Detect which cell encompasses the target text, then output its [X, Y] center coordinate. 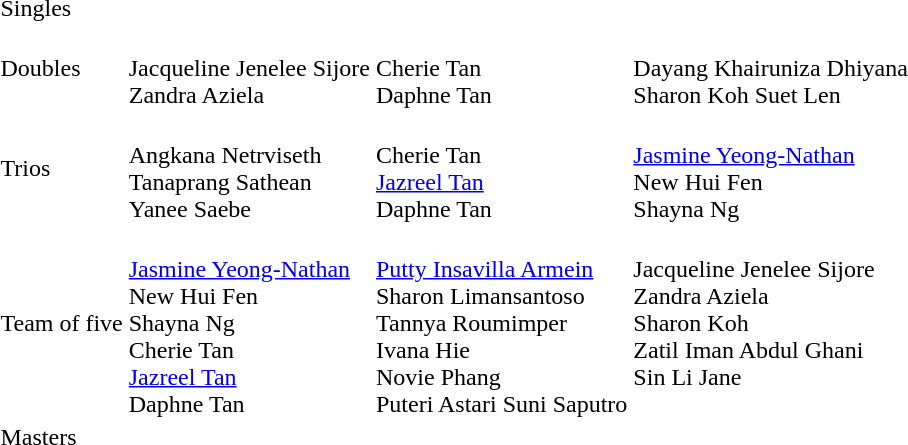
Cherie Tan Jazreel Tan Daphne Tan [502, 168]
Jasmine Yeong-Nathan New Hui Fen Shayna Ng Cherie Tan Jazreel Tan Daphne Tan [249, 323]
Jacqueline Jenelee Sijore Zandra Aziela [249, 68]
Angkana Netrviseth Tanaprang Sathean Yanee Saebe [249, 168]
Cherie Tan Daphne Tan [502, 68]
Putty Insavilla Armein Sharon Limansantoso Tannya Roumimper Ivana Hie Novie Phang Puteri Astari Suni Saputro [502, 323]
